Capture the cell that displays the provided text and extract its (x, y) central coordinate. 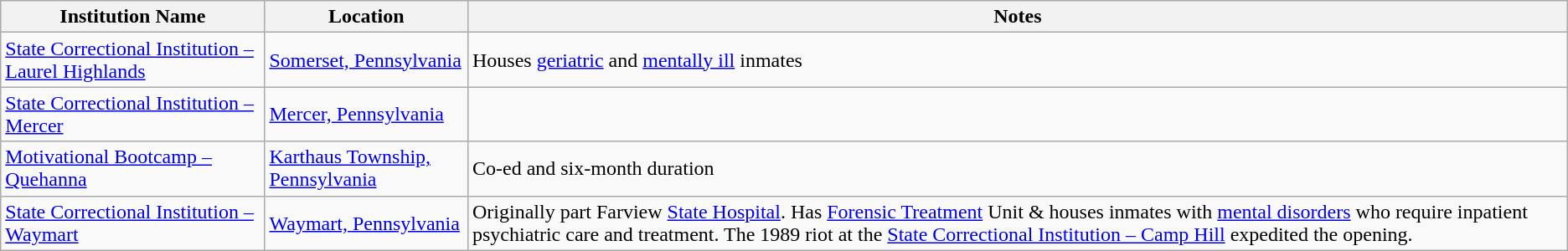
State Correctional Institution – Mercer (132, 114)
Houses geriatric and mentally ill inmates (1017, 60)
Co-ed and six-month duration (1017, 169)
State Correctional Institution – Waymart (132, 223)
Motivational Bootcamp – Quehanna (132, 169)
Location (366, 17)
Mercer, Pennsylvania (366, 114)
State Correctional Institution – Laurel Highlands (132, 60)
Institution Name (132, 17)
Somerset, Pennsylvania (366, 60)
Waymart, Pennsylvania (366, 223)
Karthaus Township, Pennsylvania (366, 169)
Notes (1017, 17)
